Locate the cell with the specified text and output its [X, Y] center coordinate. 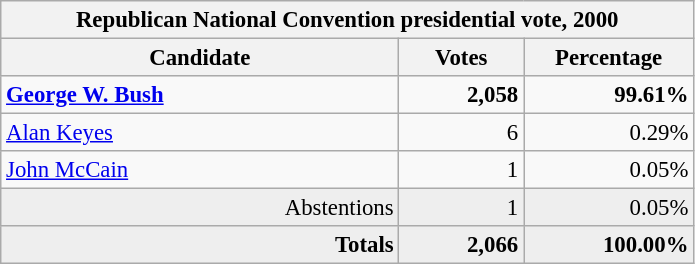
Alan Keyes [200, 133]
99.61% [609, 95]
Votes [462, 58]
2,058 [462, 95]
George W. Bush [200, 95]
Republican National Convention presidential vote, 2000 [348, 20]
2,066 [462, 245]
Abstentions [200, 208]
100.00% [609, 245]
Totals [200, 245]
0.29% [609, 133]
Percentage [609, 58]
Candidate [200, 58]
John McCain [200, 170]
6 [462, 133]
